Output the (X, Y) coordinate of the center of the cell containing the given text.  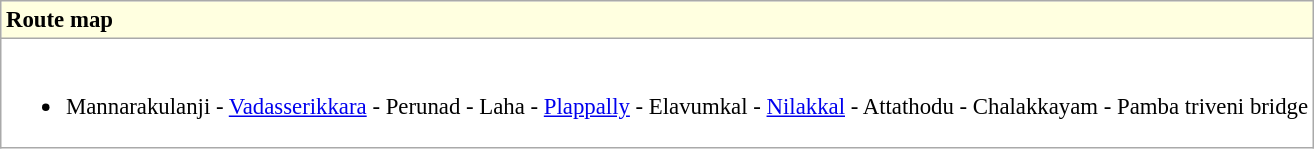
Mannarakulanji - Vadasserikkara - Perunad - Laha - Plappally - Elavumkal - Nilakkal - Attathodu - Chalakkayam - Pamba triveni bridge (658, 93)
Route map (658, 20)
